Extract the (X, Y) coordinate from the center of the cell holding the provided text.  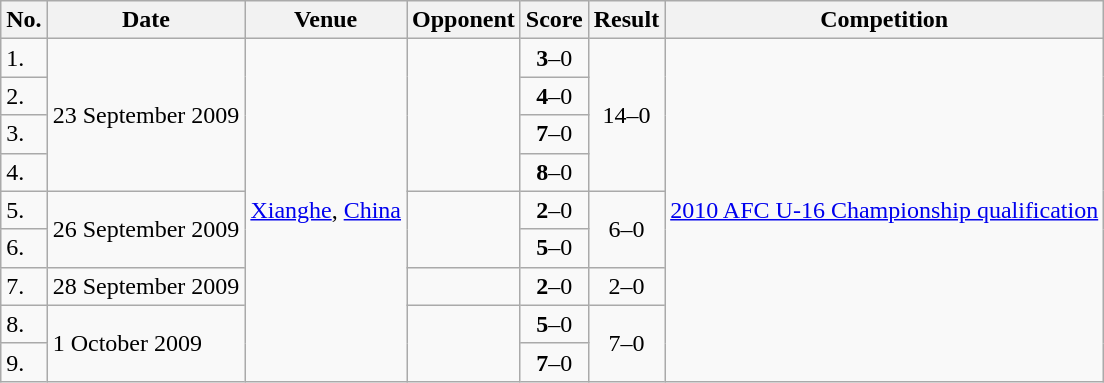
23 September 2009 (146, 115)
2. (24, 96)
Date (146, 20)
5. (24, 210)
6. (24, 248)
3–0 (554, 58)
14–0 (626, 115)
8–0 (554, 172)
7. (24, 286)
4–0 (554, 96)
Result (626, 20)
Venue (326, 20)
Xianghe, China (326, 210)
1 October 2009 (146, 343)
8. (24, 324)
1. (24, 58)
6–0 (626, 229)
Competition (884, 20)
9. (24, 362)
Opponent (464, 20)
4. (24, 172)
28 September 2009 (146, 286)
No. (24, 20)
Score (554, 20)
2010 AFC U-16 Championship qualification (884, 210)
26 September 2009 (146, 229)
3. (24, 134)
